From the cell containing the given text, extract its center point as (x, y) coordinate. 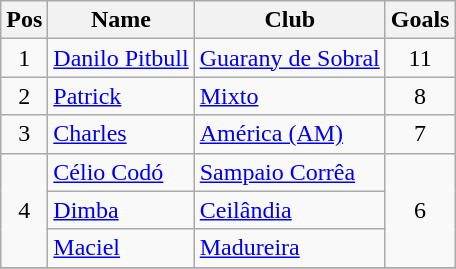
Patrick (121, 96)
Name (121, 20)
Goals (420, 20)
Club (290, 20)
3 (24, 134)
América (AM) (290, 134)
11 (420, 58)
8 (420, 96)
Danilo Pitbull (121, 58)
6 (420, 210)
Sampaio Corrêa (290, 172)
Guarany de Sobral (290, 58)
Ceilândia (290, 210)
1 (24, 58)
Pos (24, 20)
2 (24, 96)
Madureira (290, 248)
4 (24, 210)
Célio Codó (121, 172)
Mixto (290, 96)
Maciel (121, 248)
Dimba (121, 210)
7 (420, 134)
Charles (121, 134)
